Determine the [X, Y] coordinate at the center of the cell enclosing the given text.  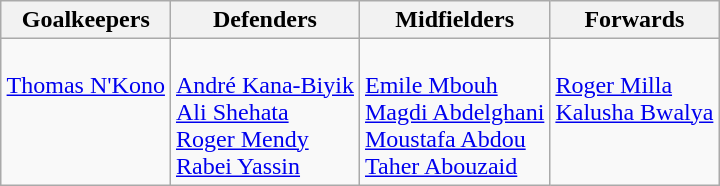
Midfielders [454, 20]
Forwards [634, 20]
Defenders [264, 20]
Emile Mbouh Magdi Abdelghani Moustafa Abdou Taher Abouzaid [454, 112]
Thomas N'Kono [86, 112]
André Kana-Biyik Ali Shehata Roger Mendy Rabei Yassin [264, 112]
Roger Milla Kalusha Bwalya [634, 112]
Goalkeepers [86, 20]
